Return (X, Y) of the center of cell containing provided text 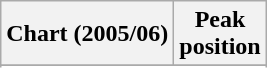
Chart (2005/06) (88, 34)
Peakposition (220, 34)
